Return the (X, Y) coordinate for the center point of the cell that contains the specified text.  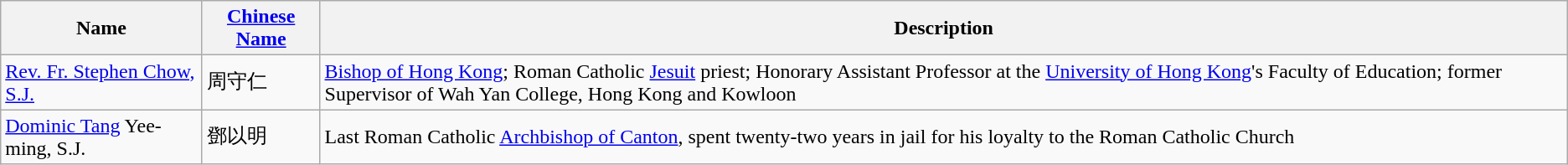
鄧以明 (261, 137)
Name (102, 28)
Dominic Tang Yee-ming, S.J. (102, 137)
Rev. Fr. Stephen Chow, S.J. (102, 82)
Description (943, 28)
周守仁 (261, 82)
Last Roman Catholic Archbishop of Canton, spent twenty-two years in jail for his loyalty to the Roman Catholic Church (943, 137)
Chinese Name (261, 28)
